Pinpoint the cell where the given text exists, returning its [x, y] midpoint coordinate. 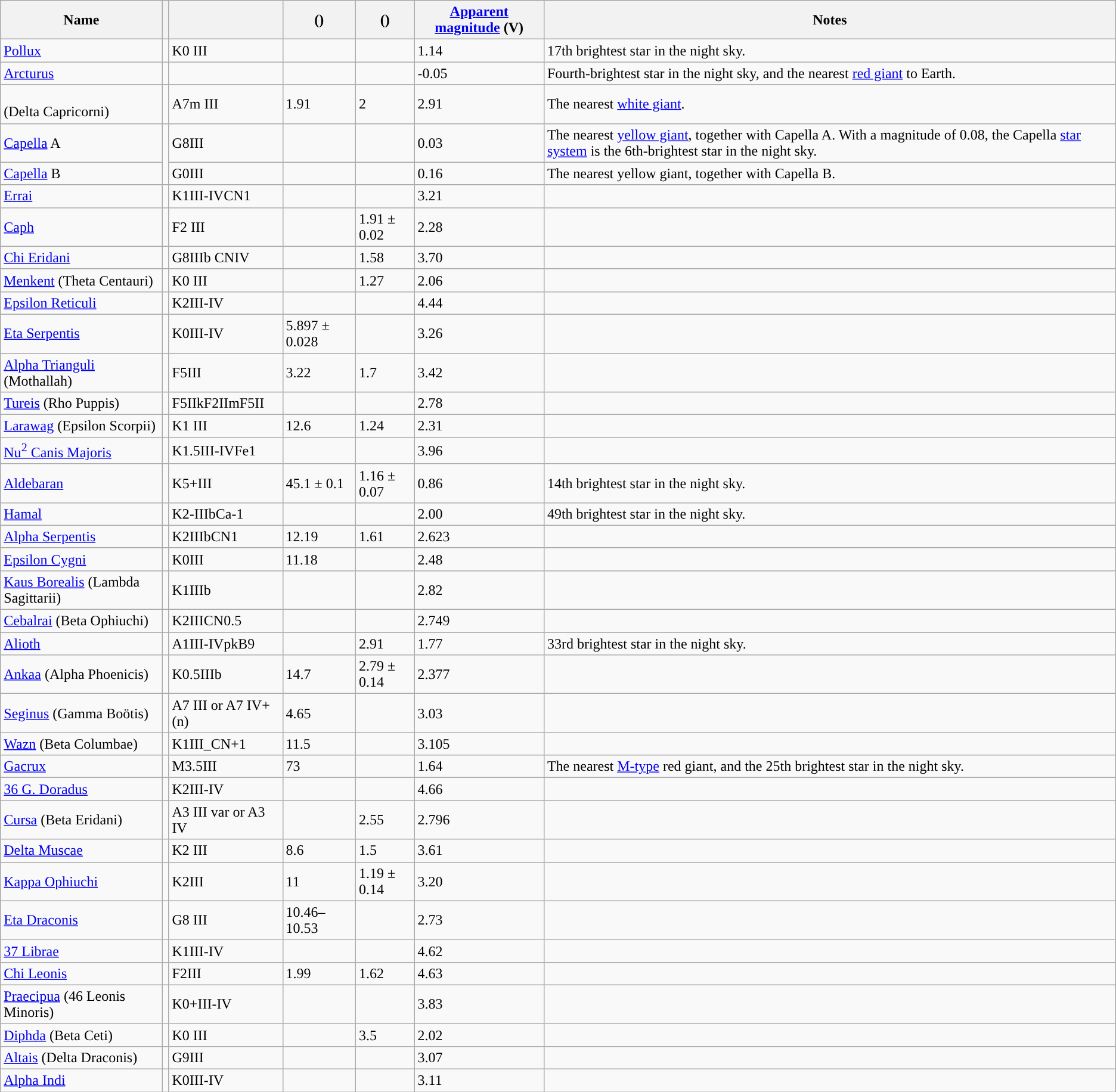
1.16 ± 0.07 [385, 483]
Nu2 Canis Majoris [81, 451]
10.46–10.53 [319, 920]
2.79 ± 0.14 [385, 675]
49th brightest star in the night sky. [830, 514]
Arcturus [81, 73]
4.62 [479, 951]
Apparent magnitude (V) [479, 20]
1.62 [385, 973]
4.44 [479, 303]
G9III [225, 1057]
3.5 [385, 1035]
3.20 [479, 881]
2.78 [479, 404]
K0+III-IV [225, 1004]
Menkent (Theta Centauri) [81, 280]
K2III [225, 881]
3.105 [479, 744]
K0III [225, 559]
5.897 ± 0.028 [319, 334]
Alpha Trianguli (Mothallah) [81, 372]
A1III-IVpkB9 [225, 644]
1.7 [385, 372]
0.16 [479, 173]
Diphda (Beta Ceti) [81, 1035]
Cebalrai (Beta Ophiuchi) [81, 621]
1.99 [319, 973]
11.5 [319, 744]
F2III [225, 973]
3.96 [479, 451]
1.77 [479, 644]
36 G. Doradus [81, 789]
Delta Muscae [81, 851]
1.61 [385, 536]
Epsilon Cygni [81, 559]
4.65 [319, 713]
The nearest yellow giant, together with Capella A. With a magnitude of 0.08, the Capella star system is the 6th-brightest star in the night sky. [830, 143]
Fourth-brightest star in the night sky, and the nearest red giant to Earth. [830, 73]
37 Librae [81, 951]
17th brightest star in the night sky. [830, 51]
0.03 [479, 143]
1.58 [385, 258]
A7 III or A7 IV+(n) [225, 713]
K1IIIb [225, 590]
G8III [225, 143]
Epsilon Reticuli [81, 303]
Caph [81, 227]
K2IIIbCN1 [225, 536]
2.00 [479, 514]
Kappa Ophiuchi [81, 881]
Seginus (Gamma Boötis) [81, 713]
3.11 [479, 1081]
14.7 [319, 675]
Capella B [81, 173]
K2IIICN0.5 [225, 621]
Eta Draconis [81, 920]
Altais (Delta Draconis) [81, 1057]
Errai [81, 196]
0.86 [479, 483]
K1.5III-IVFe1 [225, 451]
Alpha Serpentis [81, 536]
Pollux [81, 51]
3.03 [479, 713]
K5+III [225, 483]
2.06 [479, 280]
The nearest M-type red giant, and the 25th brightest star in the night sky. [830, 767]
K0.5IIIb [225, 675]
Chi Eridani [81, 258]
8.6 [319, 851]
2.31 [479, 426]
Larawag (Epsilon Scorpii) [81, 426]
11 [319, 881]
2 [385, 104]
3.26 [479, 334]
Name [81, 20]
12.19 [319, 536]
2.749 [479, 621]
11.18 [319, 559]
2.55 [385, 820]
M3.5III [225, 767]
1.14 [479, 51]
Wazn (Beta Columbae) [81, 744]
G8IIIb CNIV [225, 258]
2.73 [479, 920]
Praecipua (46 Leonis Minoris) [81, 1004]
2.02 [479, 1035]
1.91 [319, 104]
1.24 [385, 426]
45.1 ± 0.1 [319, 483]
3.83 [479, 1004]
F5IIkF2IImF5II [225, 404]
12.6 [319, 426]
3.70 [479, 258]
2.623 [479, 536]
2.796 [479, 820]
73 [319, 767]
3.21 [479, 196]
K1III-IV [225, 951]
1.27 [385, 280]
1.19 ± 0.14 [385, 881]
Ankaa (Alpha Phoenicis) [81, 675]
The nearest white giant. [830, 104]
G8 III [225, 920]
2.28 [479, 227]
Chi Leonis [81, 973]
F2 III [225, 227]
K1III-IVCN1 [225, 196]
-0.05 [479, 73]
K1 III [225, 426]
A7m III [225, 104]
1.91 ± 0.02 [385, 227]
Aldebaran [81, 483]
1.64 [479, 767]
K1III_CN+1 [225, 744]
4.63 [479, 973]
A3 III var or A3 IV [225, 820]
The nearest yellow giant, together with Capella B. [830, 173]
Cursa (Beta Eridani) [81, 820]
Capella A [81, 143]
(Delta Capricorni) [81, 104]
2.82 [479, 590]
F5III [225, 372]
Gacrux [81, 767]
4.66 [479, 789]
2.377 [479, 675]
Eta Serpentis [81, 334]
33rd brightest star in the night sky. [830, 644]
G0III [225, 173]
Kaus Borealis (Lambda Sagittarii) [81, 590]
Alioth [81, 644]
K2-IIIbCa-1 [225, 514]
Alpha Indi [81, 1081]
3.22 [319, 372]
1.5 [385, 851]
3.42 [479, 372]
Hamal [81, 514]
14th brightest star in the night sky. [830, 483]
2.48 [479, 559]
3.07 [479, 1057]
Tureis (Rho Puppis) [81, 404]
Notes [830, 20]
K2 III [225, 851]
3.61 [479, 851]
